Search for the cell housing the specified text and yield its (x, y) center coordinate. 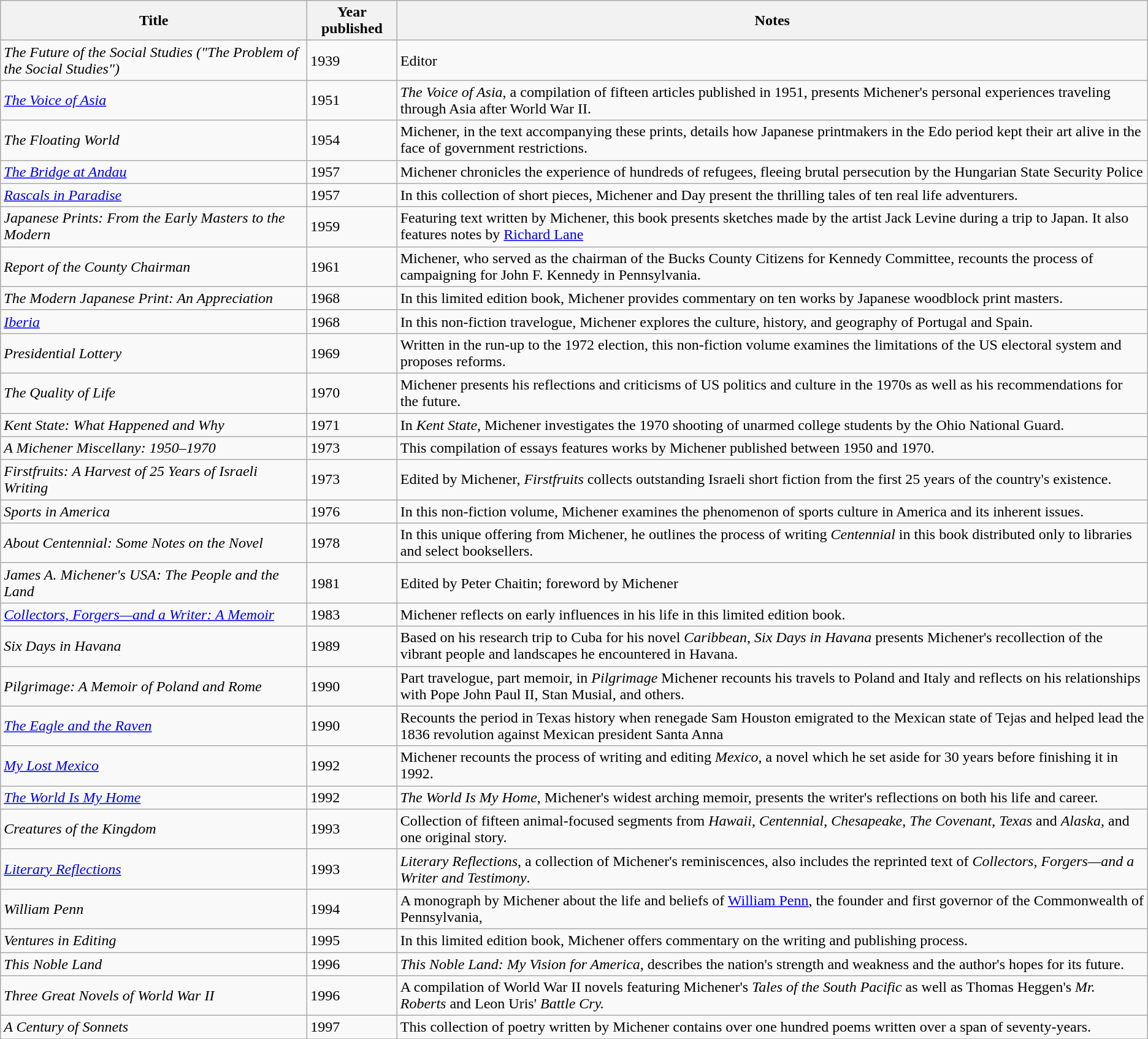
1961 (352, 266)
Collection of fifteen animal-focused segments from Hawaii, Centennial, Chesapeake, The Covenant, Texas and Alaska, and one original story. (772, 829)
1981 (352, 583)
1959 (352, 227)
The Voice of Asia (154, 101)
1997 (352, 1027)
1978 (352, 543)
This compilation of essays features works by Michener published between 1950 and 1970. (772, 448)
Michener presents his reflections and criticisms of US politics and culture in the 1970s as well as his recommendations for the future. (772, 393)
1995 (352, 940)
Kent State: What Happened and Why (154, 425)
Collectors, Forgers—and a Writer: A Memoir (154, 615)
Report of the County Chairman (154, 266)
In this non-fiction volume, Michener examines the phenomenon of sports culture in America and its inherent issues. (772, 512)
James A. Michener's USA: The People and the Land (154, 583)
The Future of the Social Studies ("The Problem of the Social Studies") (154, 60)
Sports in America (154, 512)
1939 (352, 60)
Michener chronicles the experience of hundreds of refugees, fleeing brutal persecution by the Hungarian State Security Police (772, 172)
Editor (772, 60)
Pilgrimage: A Memoir of Poland and Rome (154, 686)
In this limited edition book, Michener offers commentary on the writing and publishing process. (772, 940)
William Penn (154, 909)
1969 (352, 353)
In this limited edition book, Michener provides commentary on ten works by Japanese woodblock print masters. (772, 298)
Edited by Michener, Firstfruits collects outstanding Israeli short fiction from the first 25 years of the country's existence. (772, 480)
The Floating World (154, 140)
The Bridge at Andau (154, 172)
Ventures in Editing (154, 940)
Iberia (154, 321)
In this collection of short pieces, Michener and Day present the thrilling tales of ten real life adventurers. (772, 195)
The Eagle and the Raven (154, 726)
The World Is My Home, Michener's widest arching memoir, presents the writer's reflections on both his life and career. (772, 797)
In this non-fiction travelogue, Michener explores the culture, history, and geography of Portugal and Spain. (772, 321)
1976 (352, 512)
Written in the run-up to the 1972 election, this non-fiction volume examines the limitations of the US electoral system and proposes reforms. (772, 353)
About Centennial: Some Notes on the Novel (154, 543)
Edited by Peter Chaitin; foreword by Michener (772, 583)
Six Days in Havana (154, 646)
1994 (352, 909)
Japanese Prints: From the Early Masters to the Modern (154, 227)
Three Great Novels of World War II (154, 996)
Firstfruits: A Harvest of 25 Years of Israeli Writing (154, 480)
1989 (352, 646)
This Noble Land (154, 964)
My Lost Mexico (154, 765)
Notes (772, 21)
A Michener Miscellany: 1950–1970 (154, 448)
A Century of Sonnets (154, 1027)
The Modern Japanese Print: An Appreciation (154, 298)
The World Is My Home (154, 797)
1951 (352, 101)
1954 (352, 140)
Rascals in Paradise (154, 195)
Creatures of the Kingdom (154, 829)
A monograph by Michener about the life and beliefs of William Penn, the founder and first governor of the Commonwealth of Pennsylvania, (772, 909)
1970 (352, 393)
This Noble Land: My Vision for America, describes the nation's strength and weakness and the author's hopes for its future. (772, 964)
Year published (352, 21)
1983 (352, 615)
Michener reflects on early influences in his life in this limited edition book. (772, 615)
The Quality of Life (154, 393)
Literary Reflections (154, 868)
1971 (352, 425)
Presidential Lottery (154, 353)
Literary Reflections, a collection of Michener's reminiscences, also includes the reprinted text of Collectors, Forgers—and a Writer and Testimony. (772, 868)
This collection of poetry written by Michener contains over one hundred poems written over a span of seventy-years. (772, 1027)
Title (154, 21)
Michener recounts the process of writing and editing Mexico, a novel which he set aside for 30 years before finishing it in 1992. (772, 765)
In Kent State, Michener investigates the 1970 shooting of unarmed college students by the Ohio National Guard. (772, 425)
